From the cell containing the given text, extract its center point as [X, Y] coordinate. 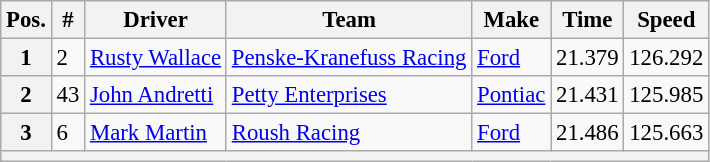
Make [512, 20]
Pos. [26, 20]
21.379 [588, 58]
1 [26, 58]
21.486 [588, 133]
Petty Enterprises [348, 95]
Driver [156, 20]
Pontiac [512, 95]
43 [68, 95]
Team [348, 20]
126.292 [666, 58]
Speed [666, 20]
125.663 [666, 133]
3 [26, 133]
6 [68, 133]
John Andretti [156, 95]
Penske-Kranefuss Racing [348, 58]
# [68, 20]
125.985 [666, 95]
Time [588, 20]
21.431 [588, 95]
Mark Martin [156, 133]
Roush Racing [348, 133]
Rusty Wallace [156, 58]
